Return (X, Y) of the center of cell containing provided text 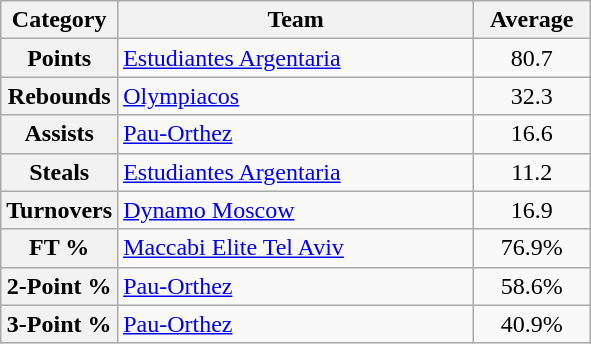
Rebounds (60, 96)
Average (532, 20)
Turnovers (60, 210)
Team (296, 20)
Points (60, 58)
FT % (60, 248)
Assists (60, 134)
11.2 (532, 172)
76.9% (532, 248)
32.3 (532, 96)
Category (60, 20)
Steals (60, 172)
40.9% (532, 324)
Dynamo Moscow (296, 210)
Maccabi Elite Tel Aviv (296, 248)
80.7 (532, 58)
58.6% (532, 286)
Olympiacos (296, 96)
3-Point % (60, 324)
2-Point % (60, 286)
16.9 (532, 210)
16.6 (532, 134)
